Scan for the cell matching the given text and deliver its [x, y] coordinate at center. 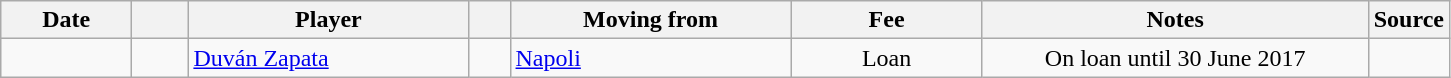
Date [66, 20]
Source [1408, 20]
Loan [886, 58]
Player [328, 20]
Napoli [650, 58]
Fee [886, 20]
On loan until 30 June 2017 [1175, 58]
Notes [1175, 20]
Duván Zapata [328, 58]
Moving from [650, 20]
